Return [X, Y] of the center of cell containing provided text 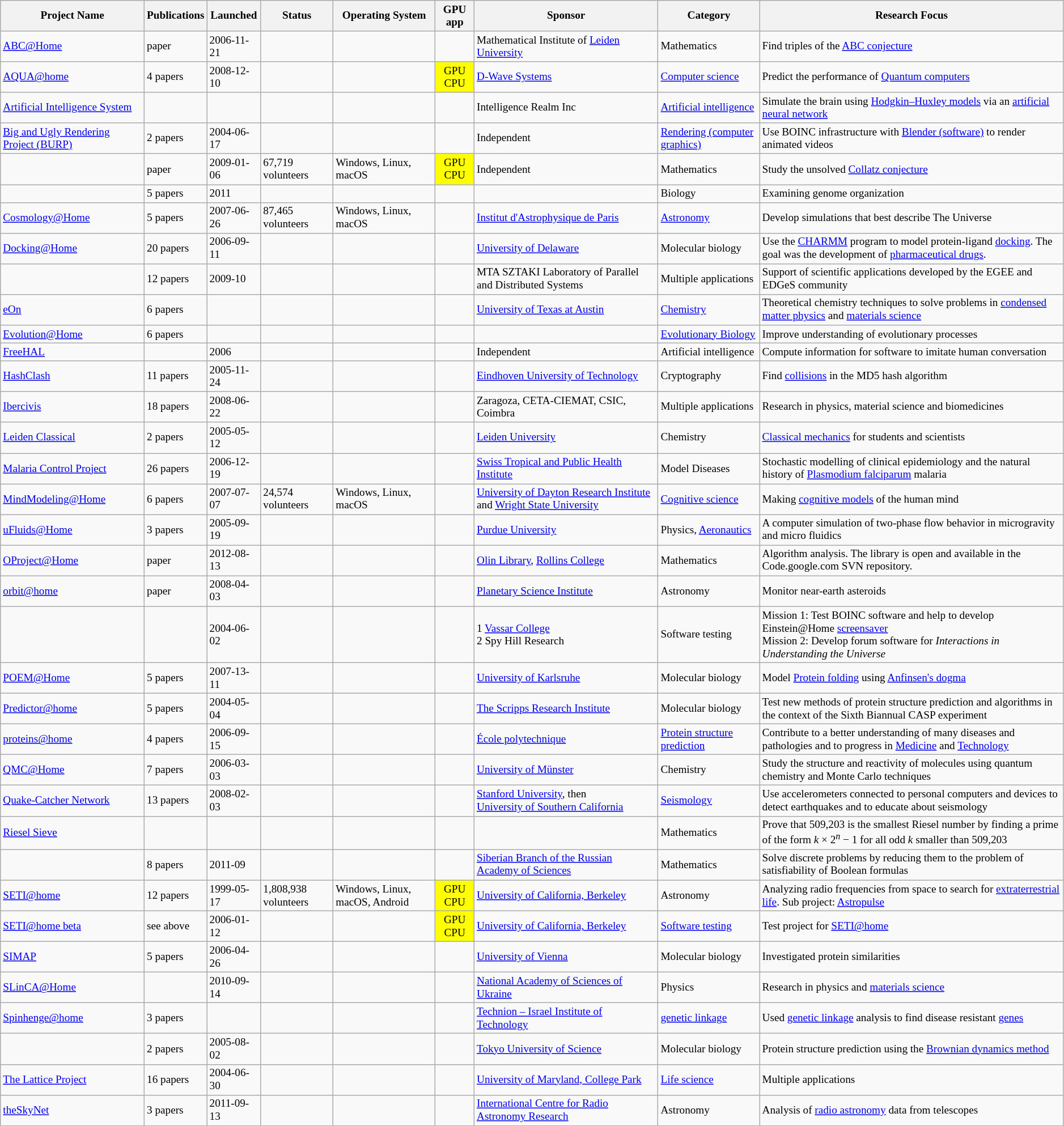
2010-09-14 [234, 987]
Support of scientific applications developed by the EGEE and EDGeS community [912, 279]
Tokyo University of Science [566, 1049]
2004-06-30 [234, 1080]
QMC@Home [73, 770]
Protein structure prediction [709, 739]
see above [176, 926]
National Academy of Sciences of Ukraine [566, 987]
Simulate the brain using Hodgkin–Huxley models via an artificial neural network [912, 108]
Used genetic linkage analysis to find disease resistant genes [912, 1018]
Model Diseases [709, 468]
8 papers [176, 865]
HashClash [73, 376]
Stanford University, thenUniversity of Southern California [566, 801]
11 papers [176, 376]
2012-08-13 [234, 560]
2009-01-06 [234, 169]
Intelligence Realm Inc [566, 108]
Category [709, 16]
20 papers [176, 248]
2005-08-02 [234, 1049]
A computer simulation of two-phase flow behavior in microgravity and micro fluidics [912, 530]
University of Münster [566, 770]
MindModeling@Home [73, 499]
Use the CHARMM program to model protein-ligand docking. The goal was the development of pharmaceutical drugs. [912, 248]
POEM@Home [73, 678]
2006-04-26 [234, 957]
13 papers [176, 801]
uFluids@Home [73, 530]
genetic linkage [709, 1018]
Leiden Classical [73, 437]
SETI@home beta [73, 926]
proteins@home [73, 739]
1 Vassar College2 Spy Hill Research [566, 635]
2004-06-02 [234, 635]
Leiden University [566, 437]
The Lattice Project [73, 1080]
MTA SZTAKI Laboratory of Parallel and Distributed Systems [566, 279]
Study the structure and reactivity of molecules using quantum chemistry and Monte Carlo techniques [912, 770]
Investigated protein similarities [912, 957]
Research Focus [912, 16]
2006-01-12 [234, 926]
The Scripps Research Institute [566, 708]
2008-12-10 [234, 77]
Cosmology@Home [73, 218]
Stochastic modelling of clinical epidemiology and the natural history of Plasmodium falciparum malaria [912, 468]
Model Protein folding using Anfinsen's dogma [912, 678]
eOn [73, 309]
2007-13-11 [234, 678]
FreeHAL [73, 352]
Compute information for software to imitate human conversation [912, 352]
87,465 volunteers [297, 218]
SETI@home [73, 895]
Cognitive science [709, 499]
Mathematical Institute of Leiden University [566, 46]
Predictor@home [73, 708]
Protein structure prediction using the Brownian dynamics method [912, 1049]
Launched [234, 16]
24,574 volunteers [297, 499]
Operating System [384, 16]
University of Karlsruhe [566, 678]
2006-11-21 [234, 46]
Theoretical chemistry techniques to solve problems in condensed matter physics and materials science [912, 309]
2011-09-13 [234, 1110]
Prove that 509,203 is the smallest Riesel number by finding a prime of the form k × 2n − 1 for all odd k smaller than 509,203 [912, 833]
Making cognitive models of the human mind [912, 499]
Cryptography [709, 376]
2005-05-12 [234, 437]
Physics [709, 987]
26 papers [176, 468]
7 papers [176, 770]
Solve discrete problems by reducing them to the problem of satisfiability of Boolean formulas [912, 865]
2009-10 [234, 279]
Analyzing radio frequencies from space to search for extraterrestrial life. Sub project: Astropulse [912, 895]
SLinCA@Home [73, 987]
Status [297, 16]
2008-02-03 [234, 801]
2007-07-07 [234, 499]
Olin Library, Rollins College [566, 560]
Institut d'Astrophysique de Paris [566, 218]
Find triples of the ABC conjecture [912, 46]
D-Wave Systems [566, 77]
1,808,938 volunteers [297, 895]
2005-09-19 [234, 530]
Malaria Control Project [73, 468]
Life science [709, 1080]
2005-11-24 [234, 376]
University of Maryland, College Park [566, 1080]
2006-09-11 [234, 248]
Test project for SETI@home [912, 926]
University of Dayton Research Institute and Wright State University [566, 499]
1999-05-17 [234, 895]
67,719 volunteers [297, 169]
Siberian Branch of the Russian Academy of Sciences [566, 865]
Computer science [709, 77]
Spinhenge@home [73, 1018]
University of Vienna [566, 957]
Develop simulations that best describe The Universe [912, 218]
Artificial Intelligence System [73, 108]
Big and Ugly Rendering Project (BURP) [73, 138]
Publications [176, 16]
2006-12-19 [234, 468]
2006-03-03 [234, 770]
theSkyNet [73, 1110]
Improve understanding of evolutionary processes [912, 334]
Physics, Aeronautics [709, 530]
Quake-Catcher Network [73, 801]
Project Name [73, 16]
Find collisions in the MD5 hash algorithm [912, 376]
Biology [709, 193]
GPU app [455, 16]
Docking@Home [73, 248]
University of Texas at Austin [566, 309]
International Centre for Radio Astronomy Research [566, 1110]
OProject@Home [73, 560]
Research in physics, material science and biomedicines [912, 407]
Eindhoven University of Technology [566, 376]
University of Delaware [566, 248]
SIMAP [73, 957]
Swiss Tropical and Public Health Institute [566, 468]
Predict the performance of Quantum computers [912, 77]
Sponsor [566, 16]
Riesel Sieve [73, 833]
Examining genome organization [912, 193]
Use accelerometers connected to personal computers and devices to detect earthquakes and to educate about seismology [912, 801]
Study the unsolved Collatz conjecture [912, 169]
Windows, Linux, macOS, Android [384, 895]
École polytechnique [566, 739]
Evolution@Home [73, 334]
18 papers [176, 407]
Purdue University [566, 530]
16 papers [176, 1080]
ABC@Home [73, 46]
2006 [234, 352]
Test new methods of protein structure prediction and algorithms in the context of the Sixth Biannual CASP experiment [912, 708]
2008-04-03 [234, 591]
Seismology [709, 801]
Monitor near-earth asteroids [912, 591]
AQUA@home [73, 77]
Contribute to a better understanding of many diseases and pathologies and to progress in Medicine and Technology [912, 739]
Planetary Science Institute [566, 591]
2004-06-17 [234, 138]
Evolutionary Biology [709, 334]
Analysis of radio astronomy data from telescopes [912, 1110]
2011 [234, 193]
2007-06-26 [234, 218]
Research in physics and materials science [912, 987]
Zaragoza, CETA-CIEMAT, CSIC, Coimbra [566, 407]
Ibercivis [73, 407]
2004-05-04 [234, 708]
Use BOINC infrastructure with Blender (software) to render animated videos [912, 138]
2008-06-22 [234, 407]
Technion – Israel Institute of Technology [566, 1018]
2006-09-15 [234, 739]
Rendering (computer graphics) [709, 138]
Algorithm analysis. The library is open and available in the Code.google.com SVN repository. [912, 560]
Classical mechanics for students and scientists [912, 437]
2011-09 [234, 865]
orbit@home [73, 591]
